Detect which cell encompasses the target text, then output its [x, y] center coordinate. 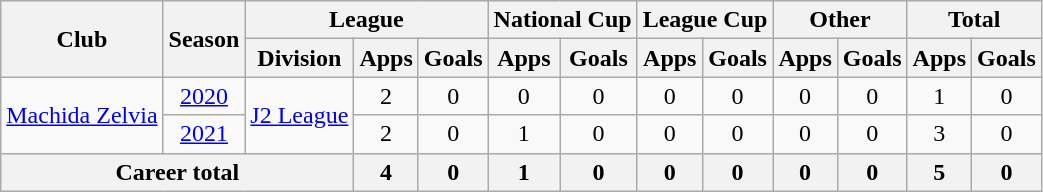
3 [939, 134]
Season [204, 39]
2021 [204, 134]
Machida Zelvia [82, 115]
2020 [204, 96]
League [366, 20]
4 [386, 172]
Division [300, 58]
League Cup [705, 20]
Total [974, 20]
J2 League [300, 115]
Club [82, 39]
National Cup [562, 20]
Other [840, 20]
Career total [178, 172]
5 [939, 172]
